Scan for the cell matching the given text and deliver its [x, y] coordinate at center. 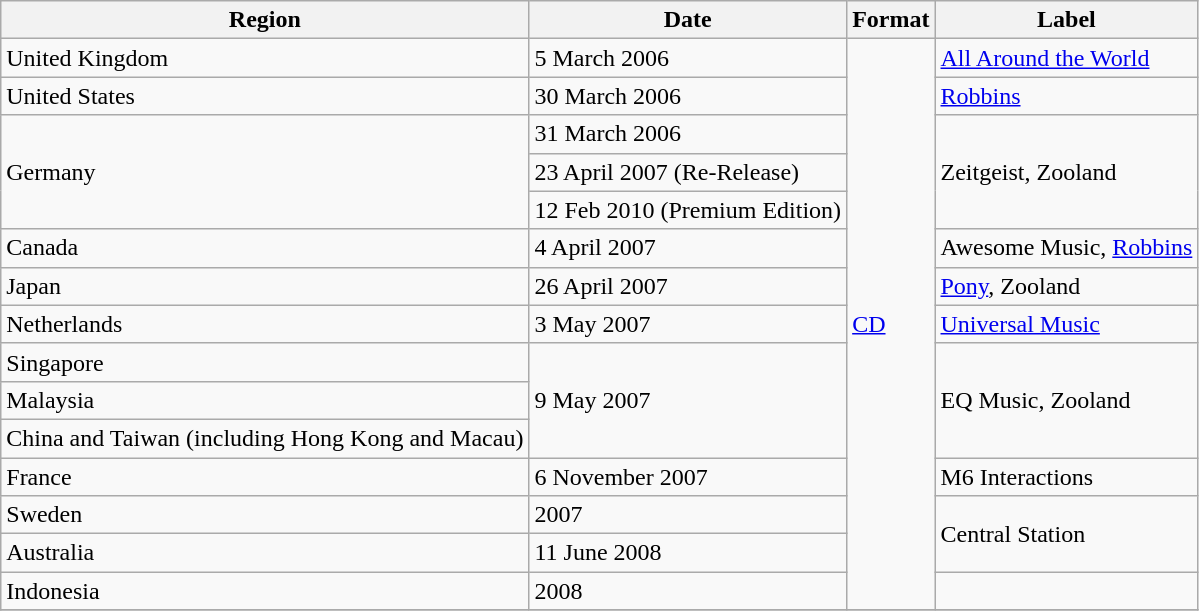
Indonesia [265, 591]
Pony, Zooland [1066, 286]
3 May 2007 [688, 324]
All Around the World [1066, 58]
Label [1066, 20]
Canada [265, 248]
Japan [265, 286]
Region [265, 20]
Robbins [1066, 96]
2008 [688, 591]
M6 Interactions [1066, 477]
31 March 2006 [688, 134]
Malaysia [265, 400]
CD [891, 324]
Australia [265, 553]
Singapore [265, 362]
Date [688, 20]
Germany [265, 172]
China and Taiwan (including Hong Kong and Macau) [265, 438]
Sweden [265, 515]
6 November 2007 [688, 477]
23 April 2007 (Re-Release) [688, 172]
11 June 2008 [688, 553]
12 Feb 2010 (Premium Edition) [688, 210]
United States [265, 96]
5 March 2006 [688, 58]
4 April 2007 [688, 248]
Universal Music [1066, 324]
2007 [688, 515]
26 April 2007 [688, 286]
Central Station [1066, 534]
France [265, 477]
30 March 2006 [688, 96]
9 May 2007 [688, 400]
Format [891, 20]
Netherlands [265, 324]
EQ Music, Zooland [1066, 400]
Zeitgeist, Zooland [1066, 172]
United Kingdom [265, 58]
Awesome Music, Robbins [1066, 248]
